From the cell containing the given text, extract its center point as (x, y) coordinate. 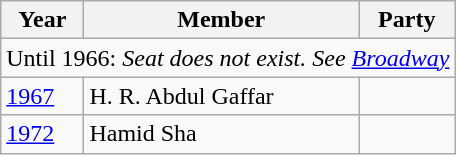
H. R. Abdul Gaffar (222, 96)
Hamid Sha (222, 134)
Party (407, 20)
1972 (42, 134)
Year (42, 20)
Until 1966: Seat does not exist. See Broadway (228, 58)
1967 (42, 96)
Member (222, 20)
